Detect which cell encompasses the target text, then output its [x, y] center coordinate. 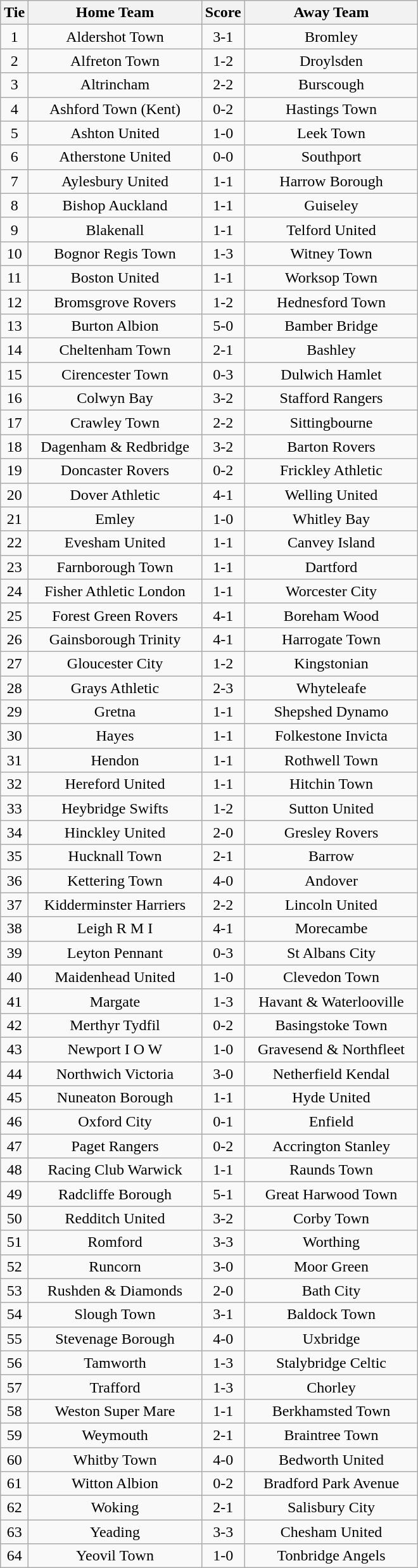
39 [15, 953]
Yeading [115, 1532]
Hayes [115, 736]
Burton Albion [115, 326]
Whitley Bay [331, 519]
49 [15, 1194]
42 [15, 1025]
4 [15, 109]
15 [15, 374]
0-1 [223, 1122]
Radcliffe Borough [115, 1194]
Bamber Bridge [331, 326]
Great Harwood Town [331, 1194]
25 [15, 615]
Fisher Athletic London [115, 591]
64 [15, 1556]
48 [15, 1170]
2 [15, 61]
Bashley [331, 350]
Tamworth [115, 1363]
57 [15, 1387]
Bromsgrove Rovers [115, 302]
20 [15, 495]
Boston United [115, 277]
7 [15, 181]
Uxbridge [331, 1339]
Margate [115, 1001]
3 [15, 85]
50 [15, 1218]
Aldershot Town [115, 37]
Gloucester City [115, 663]
17 [15, 423]
Barton Rovers [331, 447]
Leyton Pennant [115, 953]
Woking [115, 1508]
Barrow [331, 857]
Worcester City [331, 591]
27 [15, 663]
5 [15, 133]
62 [15, 1508]
Baldock Town [331, 1315]
Northwich Victoria [115, 1074]
Canvey Island [331, 543]
53 [15, 1291]
Heybridge Swifts [115, 808]
Hitchin Town [331, 784]
54 [15, 1315]
Gravesend & Northfleet [331, 1049]
Whyteleafe [331, 687]
Bradford Park Avenue [331, 1484]
Gainsborough Trinity [115, 639]
Farnborough Town [115, 567]
2-3 [223, 687]
Stafford Rangers [331, 398]
52 [15, 1266]
29 [15, 712]
5-1 [223, 1194]
59 [15, 1435]
Dulwich Hamlet [331, 374]
9 [15, 229]
60 [15, 1459]
13 [15, 326]
Netherfield Kendal [331, 1074]
Chesham United [331, 1532]
Accrington Stanley [331, 1146]
Forest Green Rovers [115, 615]
Berkhamsted Town [331, 1411]
Droylsden [331, 61]
Witton Albion [115, 1484]
Stalybridge Celtic [331, 1363]
Racing Club Warwick [115, 1170]
Leek Town [331, 133]
Corby Town [331, 1218]
31 [15, 760]
32 [15, 784]
28 [15, 687]
Shepshed Dynamo [331, 712]
Oxford City [115, 1122]
Altrincham [115, 85]
Bognor Regis Town [115, 253]
Dartford [331, 567]
St Albans City [331, 953]
Trafford [115, 1387]
Welling United [331, 495]
Bishop Auckland [115, 205]
26 [15, 639]
Boreham Wood [331, 615]
Hereford United [115, 784]
Kidderminster Harriers [115, 905]
18 [15, 447]
Rushden & Diamonds [115, 1291]
Andover [331, 881]
Ashton United [115, 133]
47 [15, 1146]
6 [15, 157]
Moor Green [331, 1266]
Kingstonian [331, 663]
Runcorn [115, 1266]
19 [15, 471]
46 [15, 1122]
44 [15, 1074]
38 [15, 929]
0-0 [223, 157]
Emley [115, 519]
Lincoln United [331, 905]
Basingstoke Town [331, 1025]
Atherstone United [115, 157]
Nuneaton Borough [115, 1098]
Gresley Rovers [331, 832]
Salisbury City [331, 1508]
Newport I O W [115, 1049]
Witney Town [331, 253]
Harrow Borough [331, 181]
Dagenham & Redbridge [115, 447]
Bath City [331, 1291]
16 [15, 398]
Cirencester Town [115, 374]
40 [15, 977]
Worthing [331, 1242]
Guiseley [331, 205]
Sittingbourne [331, 423]
Hednesford Town [331, 302]
Dover Athletic [115, 495]
Alfreton Town [115, 61]
Whitby Town [115, 1459]
Bromley [331, 37]
Slough Town [115, 1315]
14 [15, 350]
Hyde United [331, 1098]
Southport [331, 157]
5-0 [223, 326]
Braintree Town [331, 1435]
Worksop Town [331, 277]
63 [15, 1532]
Cheltenham Town [115, 350]
Weymouth [115, 1435]
Score [223, 13]
Enfield [331, 1122]
21 [15, 519]
Telford United [331, 229]
37 [15, 905]
Romford [115, 1242]
Stevenage Borough [115, 1339]
Grays Athletic [115, 687]
35 [15, 857]
Merthyr Tydfil [115, 1025]
Crawley Town [115, 423]
Evesham United [115, 543]
Frickley Athletic [331, 471]
41 [15, 1001]
11 [15, 277]
36 [15, 881]
Chorley [331, 1387]
Doncaster Rovers [115, 471]
55 [15, 1339]
1 [15, 37]
Bedworth United [331, 1459]
Morecambe [331, 929]
10 [15, 253]
Ashford Town (Kent) [115, 109]
22 [15, 543]
Leigh R M I [115, 929]
Hastings Town [331, 109]
Folkestone Invicta [331, 736]
58 [15, 1411]
43 [15, 1049]
34 [15, 832]
Home Team [115, 13]
Paget Rangers [115, 1146]
33 [15, 808]
Tonbridge Angels [331, 1556]
Rothwell Town [331, 760]
56 [15, 1363]
Clevedon Town [331, 977]
Away Team [331, 13]
8 [15, 205]
Yeovil Town [115, 1556]
51 [15, 1242]
Aylesbury United [115, 181]
Maidenhead United [115, 977]
Kettering Town [115, 881]
Colwyn Bay [115, 398]
Hinckley United [115, 832]
24 [15, 591]
Raunds Town [331, 1170]
Gretna [115, 712]
Harrogate Town [331, 639]
Redditch United [115, 1218]
Tie [15, 13]
Hendon [115, 760]
Hucknall Town [115, 857]
12 [15, 302]
Sutton United [331, 808]
Blakenall [115, 229]
61 [15, 1484]
Burscough [331, 85]
Weston Super Mare [115, 1411]
Havant & Waterlooville [331, 1001]
30 [15, 736]
23 [15, 567]
45 [15, 1098]
